For the text-containing cell, return its midpoint in [X, Y] coordinate format. 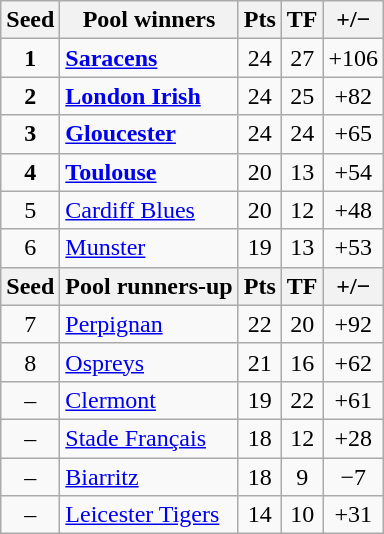
Stade Français [149, 438]
+92 [354, 324]
14 [260, 515]
6 [30, 248]
+28 [354, 438]
5 [30, 210]
4 [30, 172]
+61 [354, 400]
Saracens [149, 58]
Pool runners-up [149, 286]
7 [30, 324]
25 [302, 96]
+62 [354, 362]
Leicester Tigers [149, 515]
Biarritz [149, 477]
+48 [354, 210]
−7 [354, 477]
+53 [354, 248]
8 [30, 362]
Pool winners [149, 20]
+31 [354, 515]
Cardiff Blues [149, 210]
Toulouse [149, 172]
3 [30, 134]
Gloucester [149, 134]
+106 [354, 58]
16 [302, 362]
27 [302, 58]
10 [302, 515]
London Irish [149, 96]
9 [302, 477]
1 [30, 58]
+65 [354, 134]
+82 [354, 96]
Ospreys [149, 362]
+54 [354, 172]
Perpignan [149, 324]
2 [30, 96]
Clermont [149, 400]
Munster [149, 248]
21 [260, 362]
